For the text-containing cell, return its midpoint in (X, Y) coordinate format. 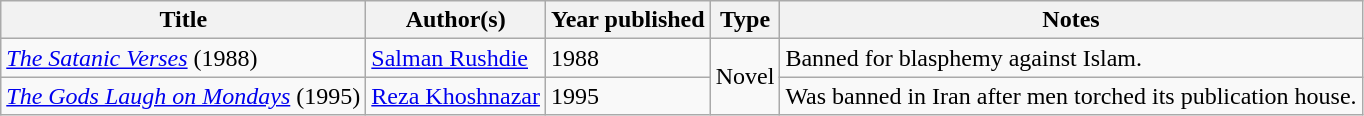
Banned for blasphemy against Islam. (1071, 58)
Reza Khoshnazar (456, 96)
1988 (628, 58)
Was banned in Iran after men torched its publication house. (1071, 96)
Novel (745, 77)
The Gods Laugh on Mondays (1995) (184, 96)
Author(s) (456, 20)
Notes (1071, 20)
Title (184, 20)
Type (745, 20)
Year published (628, 20)
1995 (628, 96)
Salman Rushdie (456, 58)
The Satanic Verses (1988) (184, 58)
